For the text-containing cell, return its midpoint in [x, y] coordinate format. 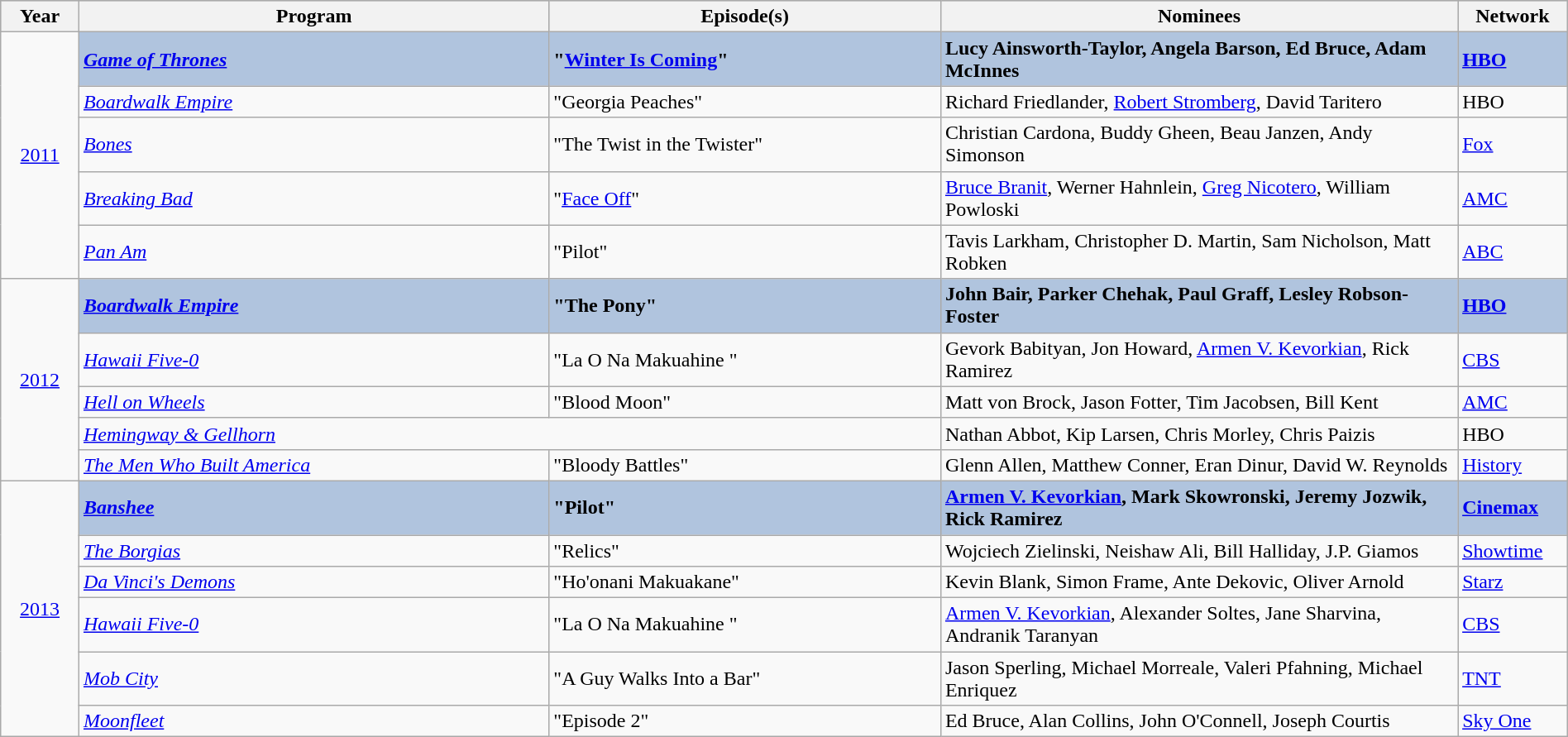
Starz [1513, 582]
2012 [40, 380]
Moonfleet [313, 721]
ABC [1513, 251]
Nathan Abbot, Kip Larsen, Chris Morley, Chris Paizis [1199, 433]
Bones [313, 144]
Richard Friedlander, Robert Stromberg, David Taritero [1199, 102]
Lucy Ainsworth-Taylor, Angela Barson, Ed Bruce, Adam McInnes [1199, 60]
Episode(s) [745, 17]
Year [40, 17]
Mob City [313, 678]
Sky One [1513, 721]
John Bair, Parker Chehak, Paul Graff, Lesley Robson-Foster [1199, 306]
2013 [40, 609]
"Face Off" [745, 199]
Christian Cardona, Buddy Gheen, Beau Janzen, Andy Simonson [1199, 144]
Hell on Wheels [313, 402]
Ed Bruce, Alan Collins, John O'Connell, Joseph Courtis [1199, 721]
Showtime [1513, 550]
"Blood Moon" [745, 402]
Tavis Larkham, Christopher D. Martin, Sam Nicholson, Matt Robken [1199, 251]
Banshee [313, 508]
Matt von Brock, Jason Fotter, Tim Jacobsen, Bill Kent [1199, 402]
The Borgias [313, 550]
Kevin Blank, Simon Frame, Ante Dekovic, Oliver Arnold [1199, 582]
Program [313, 17]
"Ho'onani Makuakane" [745, 582]
Bruce Branit, Werner Hahnlein, Greg Nicotero, William Powloski [1199, 199]
Wojciech Zielinski, Neishaw Ali, Bill Halliday, J.P. Giamos [1199, 550]
"Bloody Battles" [745, 465]
Armen V. Kevorkian, Alexander Soltes, Jane Sharvina, Andranik Taranyan [1199, 625]
2011 [40, 156]
Jason Sperling, Michael Morreale, Valeri Pfahning, Michael Enriquez [1199, 678]
"Winter Is Coming" [745, 60]
"Episode 2" [745, 721]
Hemingway & Gellhorn [509, 433]
Network [1513, 17]
Armen V. Kevorkian, Mark Skowronski, Jeremy Jozwik, Rick Ramirez [1199, 508]
"The Twist in the Twister" [745, 144]
History [1513, 465]
TNT [1513, 678]
"The Pony" [745, 306]
Nominees [1199, 17]
Gevork Babityan, Jon Howard, Armen V. Kevorkian, Rick Ramirez [1199, 359]
Cinemax [1513, 508]
The Men Who Built America [313, 465]
Glenn Allen, Matthew Conner, Eran Dinur, David W. Reynolds [1199, 465]
"A Guy Walks Into a Bar" [745, 678]
Fox [1513, 144]
Da Vinci's Demons [313, 582]
Pan Am [313, 251]
Game of Thrones [313, 60]
Breaking Bad [313, 199]
"Georgia Peaches" [745, 102]
"Relics" [745, 550]
